Locate the cell with the specified text and output its [x, y] center coordinate. 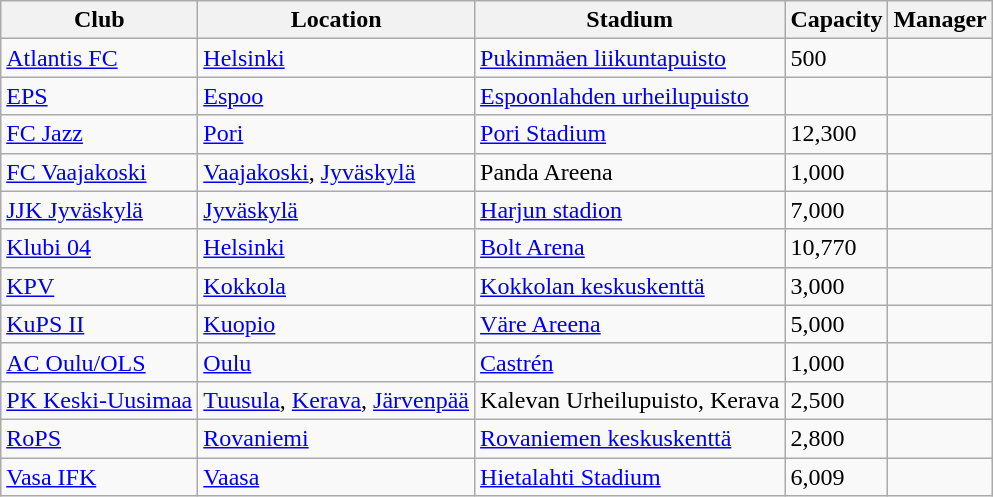
Rovaniemi [336, 438]
PK Keski-Uusimaa [100, 400]
10,770 [836, 248]
Tuusula, Kerava, Järvenpää [336, 400]
Klubi 04 [100, 248]
Rovaniemen keskuskenttä [630, 438]
Capacity [836, 20]
Castrén [630, 362]
Väre Areena [630, 324]
5,000 [836, 324]
6,009 [836, 477]
500 [836, 58]
Kokkolan keskuskenttä [630, 286]
12,300 [836, 134]
AC Oulu/OLS [100, 362]
KPV [100, 286]
Jyväskylä [336, 210]
KuPS II [100, 324]
Bolt Arena [630, 248]
Location [336, 20]
FC Jazz [100, 134]
JJK Jyväskylä [100, 210]
Club [100, 20]
Hietalahti Stadium [630, 477]
3,000 [836, 286]
7,000 [836, 210]
Manager [940, 20]
Kuopio [336, 324]
Espoo [336, 96]
Panda Areena [630, 172]
2,800 [836, 438]
Pori [336, 134]
Pukinmäen liikuntapuisto [630, 58]
EPS [100, 96]
Oulu [336, 362]
Vasa IFK [100, 477]
2,500 [836, 400]
Vaajakoski, Jyväskylä [336, 172]
Atlantis FC [100, 58]
RoPS [100, 438]
Kalevan Urheilupuisto, Kerava [630, 400]
Kokkola [336, 286]
FC Vaajakoski [100, 172]
Pori Stadium [630, 134]
Espoonlahden urheilupuisto [630, 96]
Stadium [630, 20]
Harjun stadion [630, 210]
Vaasa [336, 477]
